Find where the given text appears and provide that cell's center as [x, y] coordinate. 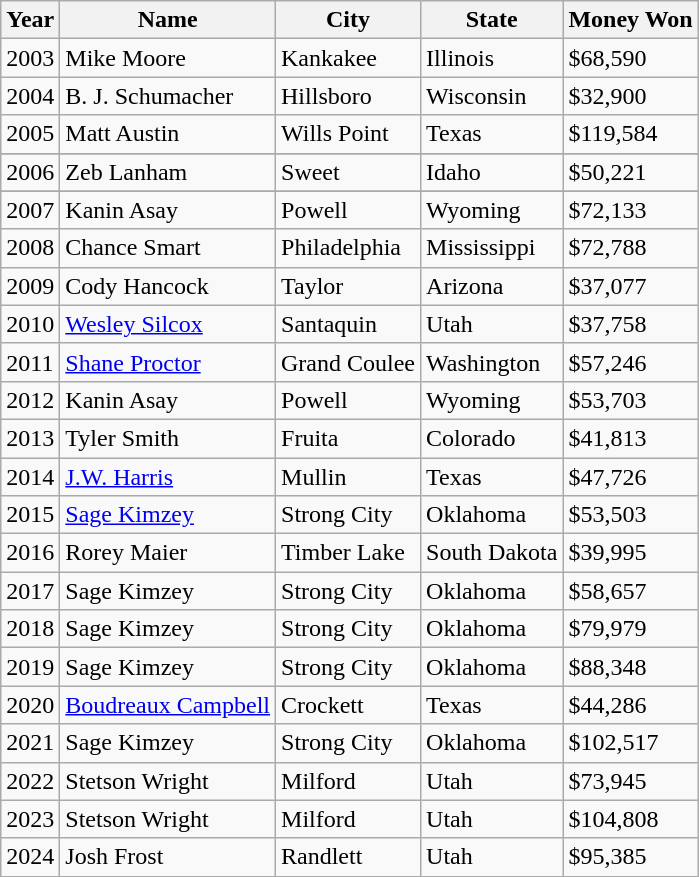
City [348, 20]
2017 [30, 591]
2021 [30, 743]
$72,133 [630, 210]
2011 [30, 362]
Illinois [492, 58]
2013 [30, 438]
Colorado [492, 438]
Money Won [630, 20]
2018 [30, 629]
Mike Moore [168, 58]
2006 [30, 172]
$53,503 [630, 515]
2010 [30, 324]
Name [168, 20]
State [492, 20]
2003 [30, 58]
2015 [30, 515]
$37,077 [630, 286]
Josh Frost [168, 857]
2024 [30, 857]
Cody Hancock [168, 286]
$47,726 [630, 477]
$44,286 [630, 705]
2005 [30, 134]
Shane Proctor [168, 362]
$104,808 [630, 819]
2016 [30, 553]
$58,657 [630, 591]
$88,348 [630, 667]
Sweet [348, 172]
Washington [492, 362]
Tyler Smith [168, 438]
Wills Point [348, 134]
$53,703 [630, 400]
Kankakee [348, 58]
Idaho [492, 172]
Crockett [348, 705]
$73,945 [630, 781]
2012 [30, 400]
$102,517 [630, 743]
2004 [30, 96]
Taylor [348, 286]
$119,584 [630, 134]
$68,590 [630, 58]
Timber Lake [348, 553]
Mullin [348, 477]
Grand Coulee [348, 362]
South Dakota [492, 553]
2020 [30, 705]
Wisconsin [492, 96]
Philadelphia [348, 248]
Santaquin [348, 324]
$50,221 [630, 172]
2009 [30, 286]
$57,246 [630, 362]
Mississippi [492, 248]
Hillsboro [348, 96]
Chance Smart [168, 248]
Rorey Maier [168, 553]
2007 [30, 210]
Randlett [348, 857]
2019 [30, 667]
Wesley Silcox [168, 324]
$95,385 [630, 857]
Year [30, 20]
Fruita [348, 438]
$39,995 [630, 553]
Matt Austin [168, 134]
2008 [30, 248]
Zeb Lanham [168, 172]
$79,979 [630, 629]
$37,758 [630, 324]
Boudreaux Campbell [168, 705]
$41,813 [630, 438]
$32,900 [630, 96]
2014 [30, 477]
Arizona [492, 286]
$72,788 [630, 248]
2022 [30, 781]
J.W. Harris [168, 477]
B. J. Schumacher [168, 96]
2023 [30, 819]
